Search for the cell housing the specified text and yield its (X, Y) center coordinate. 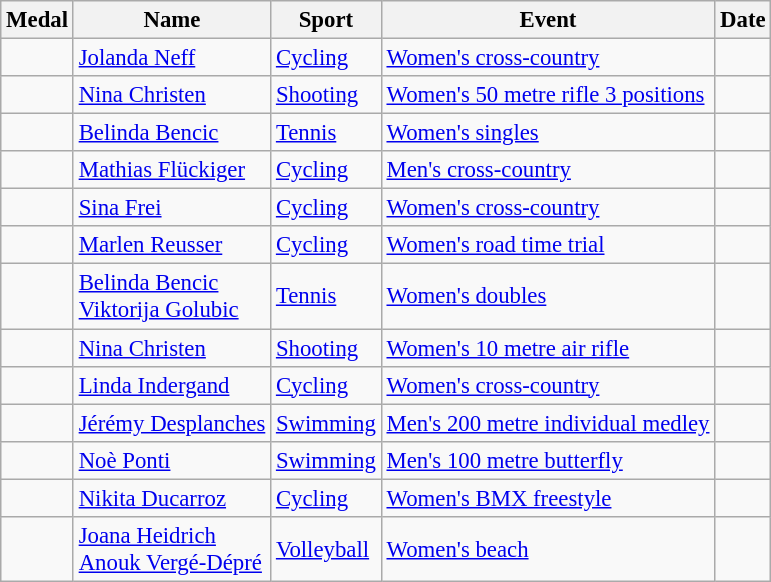
Event (548, 20)
Belinda BencicViktorija Golubic (172, 296)
Medal (38, 20)
Women's 10 metre air rifle (548, 348)
Jolanda Neff (172, 58)
Men's cross-country (548, 170)
Mathias Flückiger (172, 170)
Joana HeidrichAnouk Vergé-Dépré (172, 550)
Men's 100 metre butterfly (548, 460)
Women's singles (548, 133)
Women's BMX freestyle (548, 498)
Noè Ponti (172, 460)
Women's 50 metre rifle 3 positions (548, 95)
Date (743, 20)
Marlen Reusser (172, 245)
Men's 200 metre individual medley (548, 423)
Women's road time trial (548, 245)
Women's doubles (548, 296)
Jérémy Desplanches (172, 423)
Belinda Bencic (172, 133)
Sport (326, 20)
Volleyball (326, 550)
Name (172, 20)
Nikita Ducarroz (172, 498)
Women's beach (548, 550)
Sina Frei (172, 208)
Linda Indergand (172, 385)
